Capture the cell that displays the provided text and extract its [x, y] central coordinate. 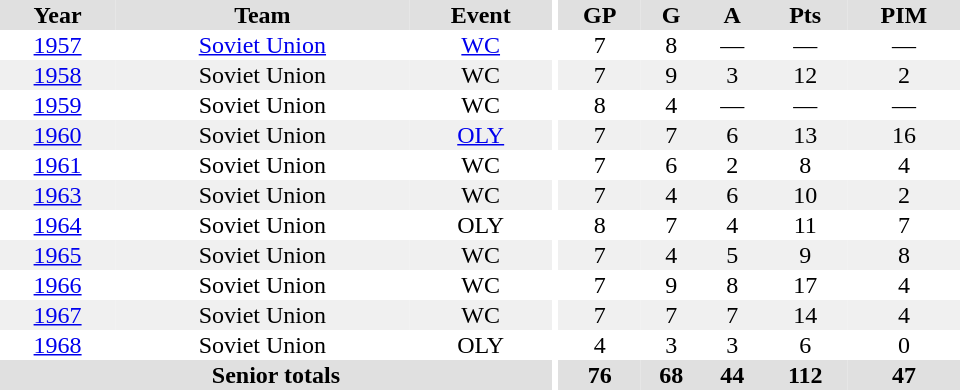
1967 [58, 315]
GP [600, 15]
Year [58, 15]
11 [806, 225]
112 [806, 375]
G [672, 15]
5 [732, 255]
A [732, 15]
0 [904, 345]
1961 [58, 165]
13 [806, 135]
Event [481, 15]
1964 [58, 225]
1957 [58, 45]
Team [262, 15]
44 [732, 375]
16 [904, 135]
PIM [904, 15]
76 [600, 375]
17 [806, 285]
1963 [58, 195]
68 [672, 375]
12 [806, 75]
1960 [58, 135]
1958 [58, 75]
47 [904, 375]
1965 [58, 255]
14 [806, 315]
1959 [58, 105]
Senior totals [276, 375]
1966 [58, 285]
Pts [806, 15]
10 [806, 195]
1968 [58, 345]
